For the text-containing cell, return its midpoint in (X, Y) coordinate format. 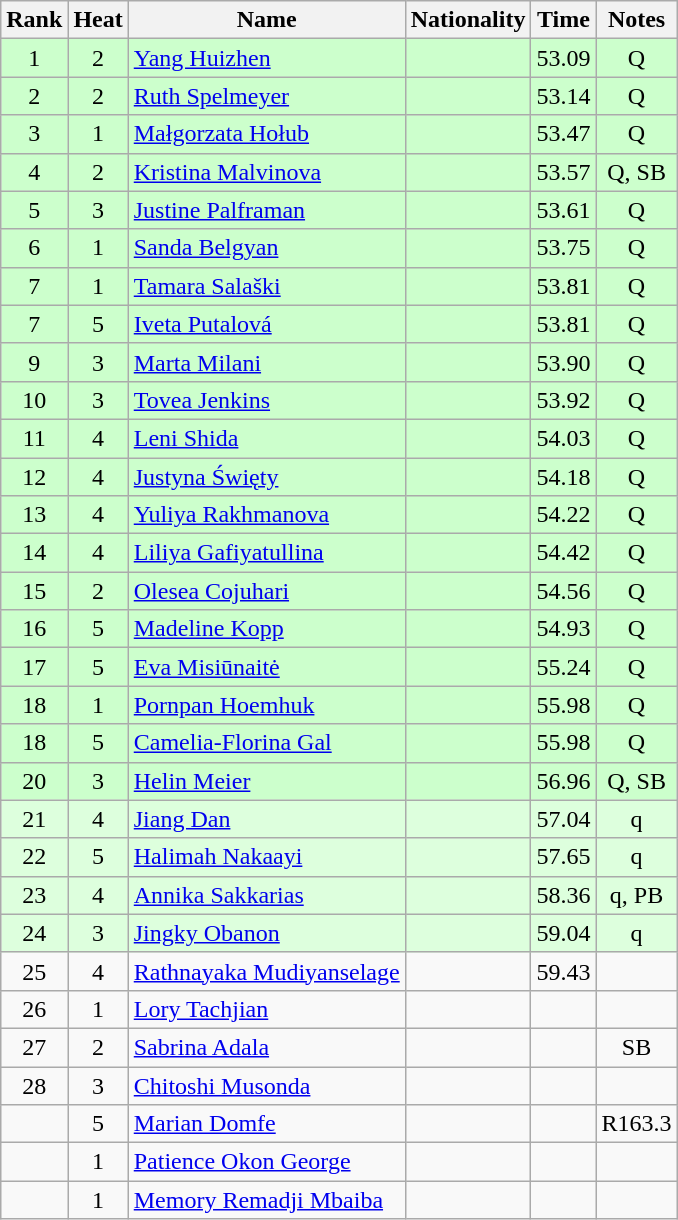
Justine Palframan (266, 210)
Yuliya Rakhmanova (266, 515)
58.36 (564, 895)
13 (34, 515)
27 (34, 1047)
Pornpan Hoemhuk (266, 705)
54.03 (564, 438)
Name (266, 20)
Nationality (468, 20)
28 (34, 1085)
11 (34, 438)
6 (34, 248)
54.93 (564, 629)
Ruth Spelmeyer (266, 96)
53.47 (564, 134)
Rank (34, 20)
25 (34, 971)
17 (34, 667)
9 (34, 362)
Camelia-Florina Gal (266, 743)
Olesea Cojuhari (266, 591)
21 (34, 819)
Marian Domfe (266, 1124)
16 (34, 629)
54.56 (564, 591)
Chitoshi Musonda (266, 1085)
q, PB (636, 895)
53.09 (564, 58)
SB (636, 1047)
54.22 (564, 515)
Lory Tachjian (266, 1009)
55.24 (564, 667)
53.92 (564, 400)
Leni Shida (266, 438)
54.42 (564, 553)
Helin Meier (266, 781)
Madeline Kopp (266, 629)
Patience Okon George (266, 1162)
59.04 (564, 933)
53.61 (564, 210)
Tovea Jenkins (266, 400)
26 (34, 1009)
Tamara Salaški (266, 286)
Liliya Gafiyatullina (266, 553)
Iveta Putalová (266, 324)
Time (564, 20)
Heat (98, 20)
Yang Huizhen (266, 58)
Annika Sakkarias (266, 895)
57.04 (564, 819)
Eva Misiūnaitė (266, 667)
14 (34, 553)
Sanda Belgyan (266, 248)
56.96 (564, 781)
59.43 (564, 971)
10 (34, 400)
57.65 (564, 857)
53.75 (564, 248)
Jiang Dan (266, 819)
Małgorzata Hołub (266, 134)
53.90 (564, 362)
12 (34, 477)
Halimah Nakaayi (266, 857)
Jingky Obanon (266, 933)
R163.3 (636, 1124)
Kristina Malvinova (266, 172)
Marta Milani (266, 362)
Rathnayaka Mudiyanselage (266, 971)
22 (34, 857)
54.18 (564, 477)
20 (34, 781)
53.57 (564, 172)
53.14 (564, 96)
Sabrina Adala (266, 1047)
Notes (636, 20)
24 (34, 933)
15 (34, 591)
23 (34, 895)
Memory Remadji Mbaiba (266, 1200)
Justyna Święty (266, 477)
